Determine the [X, Y] coordinate at the center of the cell enclosing the given text.  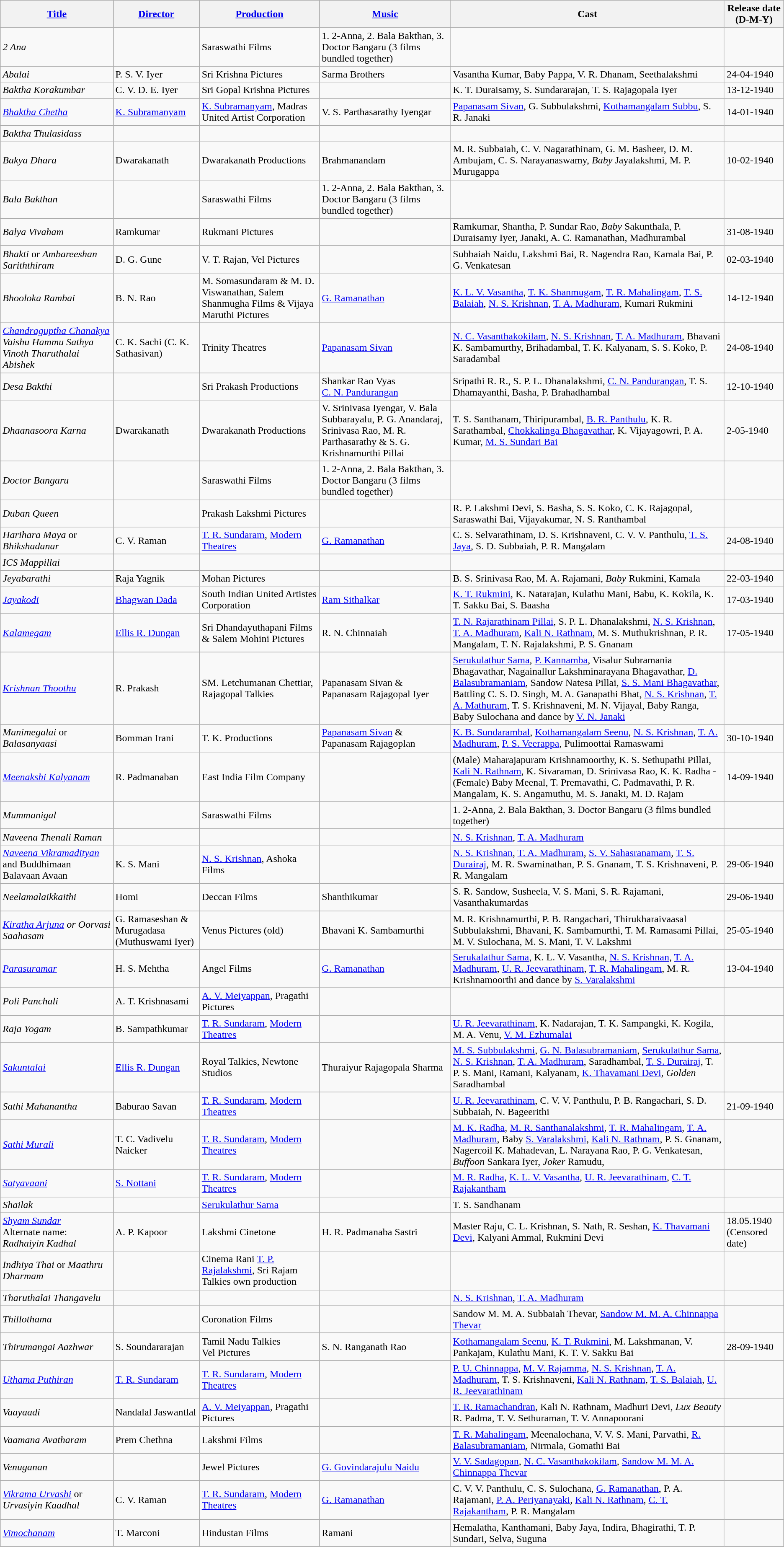
N. S. Krishnan, Ashoka Films [260, 864]
Harihara Maya or Bhikshadanar [57, 541]
Tharuthalai Thangavelu [57, 1298]
Ramkumar [156, 232]
T. S. Santhanam, Thiripurambal, B. R. Panthulu, K. R. Sarathambal, Chokkalinga Bhagavathar, K. Vijayagowri, P. A. Kumar, M. S. Sundari Bai [588, 431]
B. Sampathkumar [156, 1029]
Sri Gopal Krishna Pictures [260, 90]
Balya Vivaham [57, 232]
Doctor Bangaru [57, 481]
25-05-1940 [754, 930]
Jayakodi [57, 600]
24-04-1940 [754, 74]
Kalamegam [57, 633]
Shankar Rao VyasC. N. Pandurangan [385, 386]
K. T. Duraisamy, S. Sundararajan, T. S. Rajagopala Iyer [588, 90]
Angel Films [260, 969]
Sathi Murali [57, 1145]
Director [156, 14]
Naveena Vikramadityan and Buddhimaan Balavaan Avaan [57, 864]
Papanasam Sivan, G. Subbulakshmi, Kothamangalam Subbu, S. R. Janaki [588, 111]
ICS Mappillai [57, 562]
Bhakti or Ambareeshan Sariththiram [57, 259]
Ramani [385, 1533]
21-09-1940 [754, 1106]
Trinity Theatres [260, 348]
Brahmanandam [385, 160]
K. S. Mani [156, 864]
Duban Queen [57, 514]
Coronation Films [260, 1319]
Venuganan [57, 1467]
14-09-1940 [754, 777]
Lakshmi Films [260, 1440]
Ramkumar, Shantha, P. Sundar Rao, Baby Sakunthala, P. Duraisamy Iyer, Janaki, A. C. Ramanathan, Madhurambal [588, 232]
S. Soundararajan [156, 1347]
U. R. Jeevarathinam, K. Nadarajan, T. K. Sampangki, K. Kogila, M. A. Venu, V. M. Ezhumalai [588, 1029]
12-10-1940 [754, 386]
Bala Bakthan [57, 199]
Hindustan Films [260, 1533]
Raja Yagnik [156, 578]
14-12-1940 [754, 297]
A. T. Krishnasami [156, 1001]
P. S. V. Iyer [156, 74]
U. R. Jeevarathinam, C. V. V. Panthulu, P. B. Rangachari, S. D. Subbaiah, N. Bageerithi [588, 1106]
Papanasam Sivan & Papanasam Rajagoplan [385, 738]
13-04-1940 [754, 969]
Thirumangai Aazhwar [57, 1347]
H. R. Padmanaba Sastri [385, 1232]
T. Marconi [156, 1533]
G. Govindarajulu Naidu [385, 1467]
SM. Letchumanan Chettiar, Rajagopal Talkies [260, 688]
Chandraguptha Chanakya Vaishu Hammu Sathya Vinoth Tharuthalai Abishek [57, 348]
R. Prakash [156, 688]
Parasuramar [57, 969]
Krishnan Thoothu [57, 688]
Sathi Mahanantha [57, 1106]
Baktha Thulasidass [57, 133]
A. P. Kapoor [156, 1232]
K. B. Sundarambal, Kothamangalam Seenu, N. S. Krishnan, T. A. Madhuram, P. S. Veerappa, Pulimoottai Ramaswami [588, 738]
Kothamangalam Seenu, K. T. Rukmini, M. Lakshmanan, V. Pankajam, Kulathu Mani, K. T. V. Sakku Bai [588, 1347]
Sandow M. M. A. Subbaiah Thevar, Sandow M. M. A. Chinnappa Thevar [588, 1319]
Master Raju, C. L. Krishnan, S. Nath, R. Seshan, K. Thavamani Devi, Kalyani Ammal, Rukmini Devi [588, 1232]
22-03-1940 [754, 578]
Lakshmi Cinetone [260, 1232]
T. K. Productions [260, 738]
Music [385, 14]
Thuraiyur Rajagopala Sharma [385, 1068]
Sri Prakash Productions [260, 386]
Satyavaani [57, 1183]
R. N. Chinnaiah [385, 633]
Rukmani Pictures [260, 232]
2-05-1940 [754, 431]
P. U. Chinnappa, M. V. Rajamma, N. S. Krishnan, T. A. Madhuram, T. S. Krishnaveni, Kali N. Rathnam, T. S. Balaiah, U. R. Jeevarathinam [588, 1379]
Papanasam Sivan & Papanasam Rajagopal Iyer [385, 688]
Sri Krishna Pictures [260, 74]
Manimegalai or Balasanyaasi [57, 738]
Vimochanam [57, 1533]
Poli Panchali [57, 1001]
Meenakshi Kalyanam [57, 777]
T. R. Sundaram [156, 1379]
Sarma Brothers [385, 74]
Desa Bakthi [57, 386]
2 Ana [57, 47]
31-08-1940 [754, 232]
S. Nottani [156, 1183]
D. G. Gune [156, 259]
Vasantha Kumar, Baby Pappa, V. R. Dhanam, Seethalakshmi [588, 74]
S. N. Ranganath Rao [385, 1347]
Sri Dhandayuthapani Films & Salem Mohini Pictures [260, 633]
Shyam SundarAlternate name: Radhaiyin Kadhal [57, 1232]
Prem Chethna [156, 1440]
Production [260, 14]
B. N. Rao [156, 297]
Shanthikumar [385, 897]
14-01-1940 [754, 111]
Bhagwan Dada [156, 600]
B. S. Srinivasa Rao, M. A. Rajamani, Baby Rukmini, Kamala [588, 578]
Jewel Pictures [260, 1467]
V. Srinivasa Iyengar, V. Bala Subbarayalu, P. G. Anandaraj, Srinivasa Rao, M. R. Parthasarathy & S. G. Krishnamurthi Pillai [385, 431]
17-05-1940 [754, 633]
C. V. D. E. Iyer [156, 90]
13-12-1940 [754, 90]
Hemalatha, Kanthamani, Baby Jaya, Indira, Bhagirathi, T. P. Sundari, Selva, Suguna [588, 1533]
Naveena Thenali Raman [57, 837]
R. Padmanaban [156, 777]
Jeyabarathi [57, 578]
H. S. Mehtha [156, 969]
South Indian United Artistes Corporation [260, 600]
T. S. Sandhanam [588, 1205]
Vikrama Urvashi or Urvasiyin Kaadhal [57, 1500]
K. Subramanyam [156, 111]
G. Ramaseshan & Murugadasa (Muthuswami Iyer) [156, 930]
K. Subramanyam, Madras United Artist Corporation [260, 111]
Prakash Lakshmi Pictures [260, 514]
Vaamana Avatharam [57, 1440]
17-03-1940 [754, 600]
C. S. Selvarathinam, D. S. Krishnaveni, C. V. V. Panthulu, T. S. Jaya, S. D. Subbaiah, P. R. Mangalam [588, 541]
Serukulathur Sama [260, 1205]
02-03-1940 [754, 259]
Venus Pictures (old) [260, 930]
Dhaanasoora Karna [57, 431]
C. K. Sachi (C. K. Sathasivan) [156, 348]
28-09-1940 [754, 1347]
Raja Yogam [57, 1029]
Thillothama [57, 1319]
M. R. Subbaiah, C. V. Nagarathinam, G. M. Basheer, D. M. Ambujam, C. S. Narayanaswamy, Baby Jayalakshmi, M. P. Murugappa [588, 160]
Shailak [57, 1205]
S. R. Sandow, Susheela, V. S. Mani, S. R. Rajamani, Vasanthakumardas [588, 897]
Sripathi R. R., S. P. L. Dhanalakshmi, C. N. Pandurangan, T. S. Dhamayanthi, Basha, P. Brahadhambal [588, 386]
Deccan Films [260, 897]
30-10-1940 [754, 738]
C. V. V. Panthulu, C. S. Sulochana, G. Ramanathan, P. A. Rajamani, P. A. Periyanayaki, Kali N. Rathnam, C. T. Rajakantham, P. R. Mangalam [588, 1500]
Title [57, 14]
V. S. Parthasarathy Iyengar [385, 111]
Uthama Puthiran [57, 1379]
T. C. Vadivelu Naicker [156, 1145]
Bhavani K. Sambamurthi [385, 930]
Bakya Dhara [57, 160]
N. C. Vasanthakokilam, N. S. Krishnan, T. A. Madhuram, Bhavani K. Sambamurthy, Brihadambal, T. K. Kalyanam, S. S. Koko, P. Saradambal [588, 348]
Nandalal Jaswantlal [156, 1412]
Bhooloka Rambai [57, 297]
M. Somasundaram & M. D. Viswanathan, Salem Shanmugha Films & Vijaya Maruthi Pictures [260, 297]
Sakuntalai [57, 1068]
Mummanigal [57, 815]
Ram Sithalkar [385, 600]
Papanasam Sivan [385, 348]
T. R. Ramachandran, Kali N. Rathnam, Madhuri Devi, Lux Beauty R. Padma, T. V. Sethuraman, T. V. Annapoorani [588, 1412]
Release date (D-M-Y) [754, 14]
Mohan Pictures [260, 578]
V. T. Rajan, Vel Pictures [260, 259]
Baburao Savan [156, 1106]
K. T. Rukmini, K. Natarajan, Kulathu Mani, Babu, K. Kokila, K. T. Sakku Bai, S. Baasha [588, 600]
Subbaiah Naidu, Lakshmi Bai, R. Nagendra Rao, Kamala Bai, P. G. Venkatesan [588, 259]
Indhiya Thai or Maathru Dharmam [57, 1270]
M. R. Radha, K. L. V. Vasantha, U. R. Jeevarathinam, C. T. Rajakantham [588, 1183]
Bomman Irani [156, 738]
V. V. Sadagopan, N. C. Vasanthakokilam, Sandow M. M. A. Chinnappa Thevar [588, 1467]
Bhaktha Chetha [57, 111]
Cast [588, 14]
Royal Talkies, Newtone Studios [260, 1068]
East India Film Company [260, 777]
T. R. Mahalingam, Meenalochana, V. V. S. Mani, Parvathi, R. Balasubramaniam, Nirmala, Gomathi Bai [588, 1440]
K. L. V. Vasantha, T. K. Shanmugam, T. R. Mahalingam, T. S. Balaiah, N. S. Krishnan, T. A. Madhuram, Kumari Rukmini [588, 297]
Baktha Korakumbar [57, 90]
Vaayaadi [57, 1412]
Homi [156, 897]
Kiratha Arjuna or Oorvasi Saahasam [57, 930]
Abalai [57, 74]
Neelamalaikkaithi [57, 897]
R. P. Lakshmi Devi, S. Basha, S. S. Koko, C. K. Rajagopal, Saraswathi Bai, Vijayakumar, N. S. Ranthambal [588, 514]
Cinema Rani T. P. Rajalakshmi, Sri Rajam Talkies own production [260, 1270]
Tamil Nadu TalkiesVel Pictures [260, 1347]
18.05.1940 (Censored date) [754, 1232]
N. S. Krishnan, T. A. Madhuram, S. V. Sahasranamam, T. S. Durairaj, M. R. Swaminathan, P. S. Gnanam, T. S. Krishnaveni, P. R. Mangalam [588, 864]
10-02-1940 [754, 160]
